Scan for the cell matching the given text and deliver its (X, Y) coordinate at center. 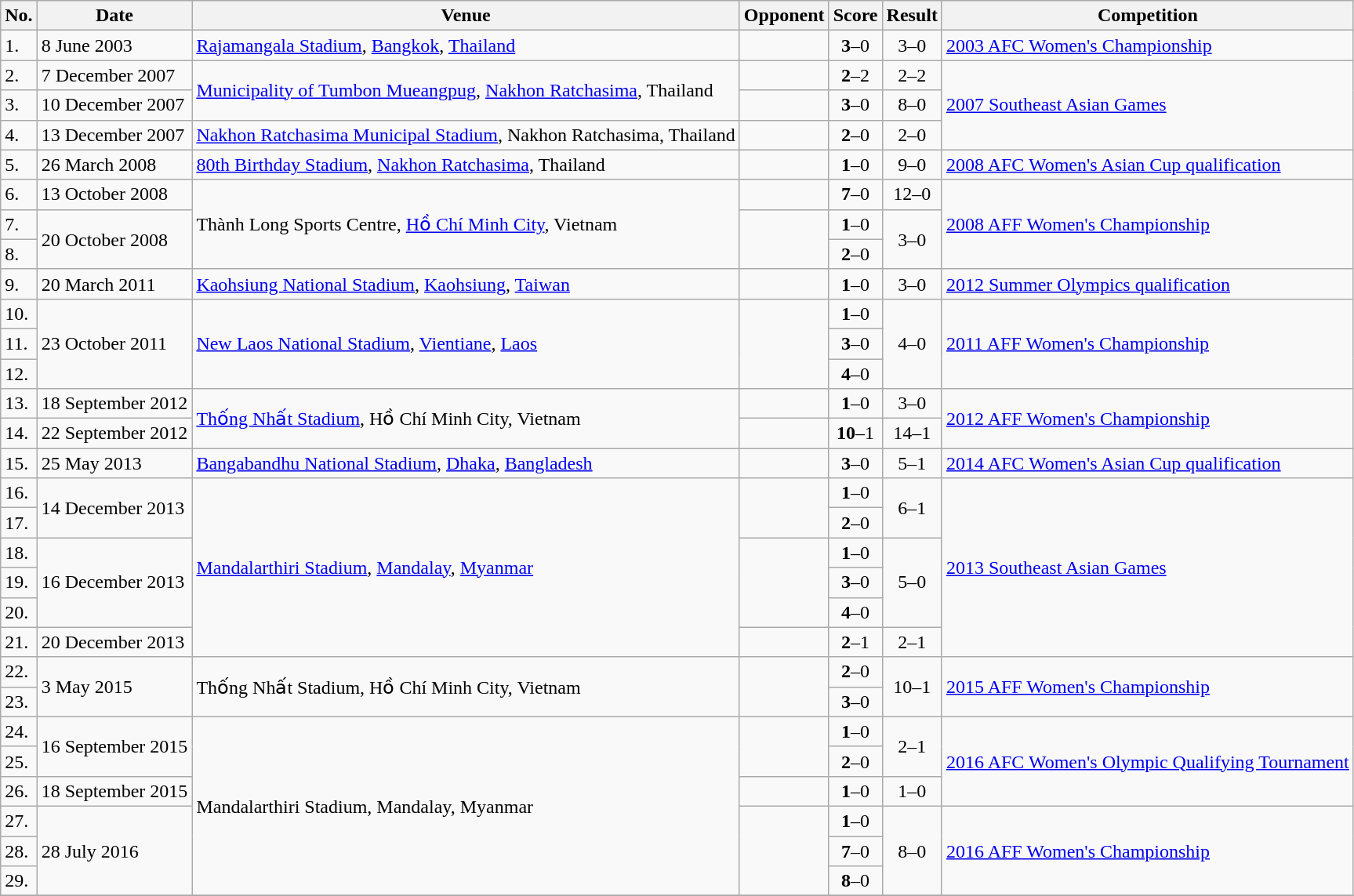
16 September 2015 (114, 746)
22 September 2012 (114, 433)
13. (19, 404)
12. (19, 374)
14. (19, 433)
20 March 2011 (114, 284)
2012 AFF Women's Championship (1148, 419)
20 December 2013 (114, 642)
16 December 2013 (114, 582)
80th Birthday Stadium, Nakhon Ratchasima, Thailand (466, 165)
Municipality of Tumbon Mueangpug, Nakhon Ratchasima, Thailand (466, 90)
28 July 2016 (114, 851)
2. (19, 75)
Competition (1148, 16)
8 June 2003 (114, 45)
29. (19, 881)
5–0 (912, 582)
6–1 (912, 508)
26 March 2008 (114, 165)
23 October 2011 (114, 343)
25. (19, 761)
27. (19, 821)
18 September 2012 (114, 404)
2008 AFF Women's Championship (1148, 224)
25 May 2013 (114, 463)
15. (19, 463)
2011 AFF Women's Championship (1148, 343)
Venue (466, 16)
18 September 2015 (114, 791)
9–0 (912, 165)
2014 AFC Women's Asian Cup qualification (1148, 463)
2015 AFF Women's Championship (1148, 687)
10. (19, 314)
2007 Southeast Asian Games (1148, 105)
23. (19, 702)
Date (114, 16)
1. (19, 45)
Nakhon Ratchasima Municipal Stadium, Nakhon Ratchasima, Thailand (466, 135)
20. (19, 612)
28. (19, 851)
13 December 2007 (114, 135)
Score (855, 16)
Kaohsiung National Stadium, Kaohsiung, Taiwan (466, 284)
5. (19, 165)
3. (19, 105)
2013 Southeast Asian Games (1148, 568)
9. (19, 284)
3 May 2015 (114, 687)
24. (19, 731)
2016 AFC Women's Olympic Qualifying Tournament (1148, 761)
10 December 2007 (114, 105)
22. (19, 672)
21. (19, 642)
17. (19, 523)
4. (19, 135)
13 October 2008 (114, 194)
2003 AFC Women's Championship (1148, 45)
Thành Long Sports Centre, Hồ Chí Minh City, Vietnam (466, 224)
26. (19, 791)
18. (19, 553)
7 December 2007 (114, 75)
2016 AFF Women's Championship (1148, 851)
11. (19, 343)
14–1 (912, 433)
12–0 (912, 194)
Rajamangala Stadium, Bangkok, Thailand (466, 45)
14 December 2013 (114, 508)
2012 Summer Olympics qualification (1148, 284)
New Laos National Stadium, Vientiane, Laos (466, 343)
8. (19, 254)
19. (19, 582)
7. (19, 224)
Bangabandhu National Stadium, Dhaka, Bangladesh (466, 463)
16. (19, 493)
6. (19, 194)
20 October 2008 (114, 239)
2008 AFC Women's Asian Cup qualification (1148, 165)
Opponent (784, 16)
5–1 (912, 463)
Result (912, 16)
No. (19, 16)
